Find where the given text appears and provide that cell's center as [X, Y] coordinate. 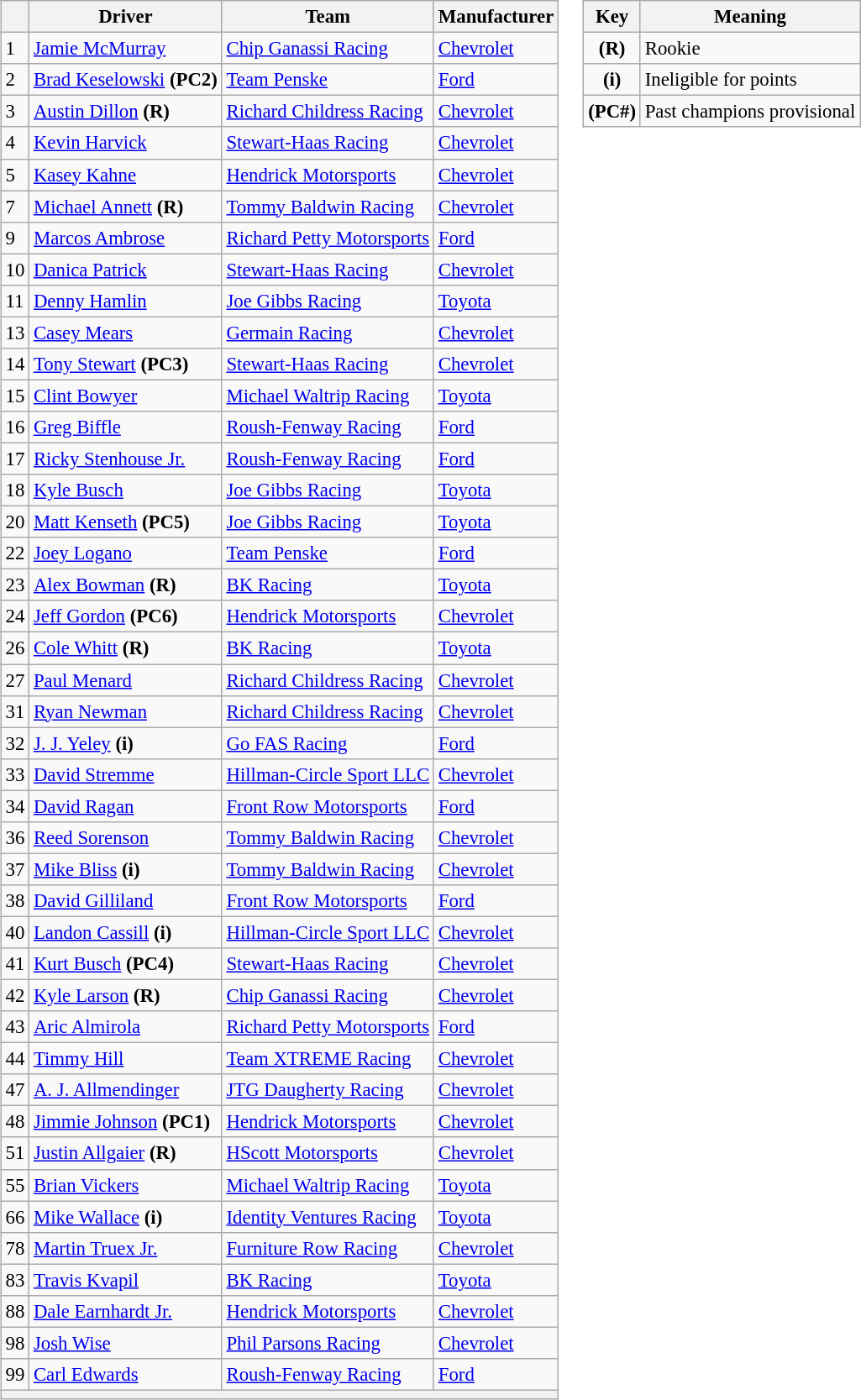
Jimmie Johnson (PC1) [126, 1122]
Key [612, 17]
38 [15, 901]
HScott Motorsports [328, 1153]
Marcos Ambrose [126, 238]
55 [15, 1185]
9 [15, 238]
Kyle Larson (R) [126, 995]
88 [15, 1311]
4 [15, 143]
A. J. Allmendinger [126, 1090]
Matt Kenseth (PC5) [126, 522]
(PC#) [612, 112]
Meaning [749, 17]
David Ragan [126, 806]
11 [15, 301]
Danica Patrick [126, 270]
Furniture Row Racing [328, 1248]
Phil Parsons Racing [328, 1343]
32 [15, 743]
Greg Biffle [126, 427]
Team [328, 17]
David Stremme [126, 774]
5 [15, 175]
Brad Keselowski (PC2) [126, 80]
16 [15, 427]
48 [15, 1122]
Go FAS Racing [328, 743]
40 [15, 932]
Carl Edwards [126, 1375]
Alex Bowman (R) [126, 585]
Driver [126, 17]
David Gilliland [126, 901]
36 [15, 837]
Travis Kvapil [126, 1280]
51 [15, 1153]
Team XTREME Racing [328, 1059]
Kasey Kahne [126, 175]
Jeff Gordon (PC6) [126, 616]
Austin Dillon (R) [126, 112]
26 [15, 648]
Rookie [749, 49]
(R) [612, 49]
Joey Logano [126, 553]
33 [15, 774]
Germain Racing [328, 333]
Paul Menard [126, 679]
24 [15, 616]
99 [15, 1375]
78 [15, 1248]
Cole Whitt (R) [126, 648]
13 [15, 333]
2 [15, 80]
Justin Allgaier (R) [126, 1153]
31 [15, 711]
Kurt Busch (PC4) [126, 964]
Mike Wallace (i) [126, 1217]
14 [15, 364]
Jamie McMurray [126, 49]
98 [15, 1343]
37 [15, 869]
Kyle Busch [126, 490]
Kevin Harvick [126, 143]
Aric Almirola [126, 1027]
J. J. Yeley (i) [126, 743]
23 [15, 585]
Landon Cassill (i) [126, 932]
Martin Truex Jr. [126, 1248]
Mike Bliss (i) [126, 869]
(i) [612, 80]
Denny Hamlin [126, 301]
22 [15, 553]
Tony Stewart (PC3) [126, 364]
3 [15, 112]
Dale Earnhardt Jr. [126, 1311]
44 [15, 1059]
34 [15, 806]
Timmy Hill [126, 1059]
15 [15, 396]
Casey Mears [126, 333]
Michael Annett (R) [126, 207]
7 [15, 207]
JTG Daugherty Racing [328, 1090]
18 [15, 490]
Manufacturer [496, 17]
43 [15, 1027]
Ryan Newman [126, 711]
83 [15, 1280]
Identity Ventures Racing [328, 1217]
Brian Vickers [126, 1185]
27 [15, 679]
Reed Sorenson [126, 837]
Clint Bowyer [126, 396]
10 [15, 270]
Past champions provisional [749, 112]
1 [15, 49]
Ineligible for points [749, 80]
20 [15, 522]
42 [15, 995]
41 [15, 964]
66 [15, 1217]
Josh Wise [126, 1343]
Ricky Stenhouse Jr. [126, 459]
47 [15, 1090]
17 [15, 459]
